From the cell containing the given text, extract its center point as (x, y) coordinate. 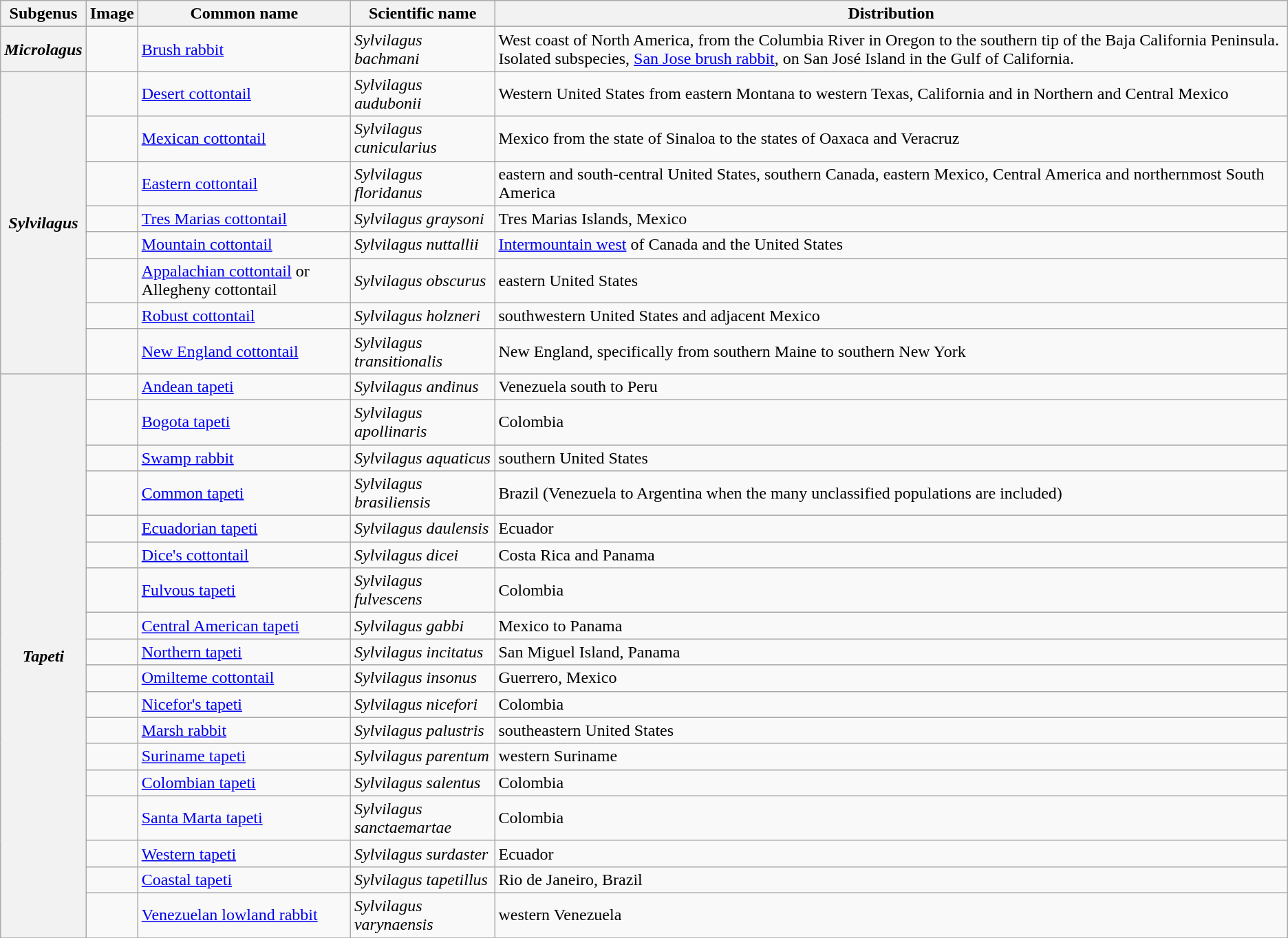
Scientific name (422, 14)
Northern tapeti (244, 652)
New England, specifically from southern Maine to southern New York (891, 351)
Common tapeti (244, 494)
Sylvilagus andinus (422, 386)
western Venezuela (891, 915)
Sylvilagus bachmani (422, 50)
Subgenus (43, 14)
Robust cottontail (244, 316)
Sylvilagus apollinaris (422, 422)
Sylvilagus daulensis (422, 529)
Rio de Janeiro, Brazil (891, 880)
Sylvilagus varynaensis (422, 915)
Sylvilagus (43, 223)
Colombian tapeti (244, 783)
Sylvilagus sanctaemartae (422, 818)
Western United States from eastern Montana to western Texas, California and in Northern and Central Mexico (891, 94)
Sylvilagus dicei (422, 555)
Western tapeti (244, 853)
southwestern United States and adjacent Mexico (891, 316)
Central American tapeti (244, 626)
Sylvilagus obscurus (422, 281)
southern United States (891, 457)
Sylvilagus aquaticus (422, 457)
Distribution (891, 14)
Mexico to Panama (891, 626)
Sylvilagus salentus (422, 783)
Sylvilagus nicefori (422, 704)
Sylvilagus insonus (422, 678)
Mexico from the state of Sinaloa to the states of Oaxaca and Veracruz (891, 139)
Ecuadorian tapeti (244, 529)
Sylvilagus fulvescens (422, 590)
Sylvilagus graysoni (422, 219)
Nicefor's tapeti (244, 704)
Swamp rabbit (244, 457)
Brazil (Venezuela to Argentina when the many unclassified populations are included) (891, 494)
Sylvilagus palustris (422, 730)
Bogota tapeti (244, 422)
Mexican cottontail (244, 139)
Sylvilagus transitionalis (422, 351)
Sylvilagus tapetillus (422, 880)
Venezuelan lowland rabbit (244, 915)
Guerrero, Mexico (891, 678)
Tres Marias cottontail (244, 219)
Sylvilagus nuttallii (422, 245)
Fulvous tapeti (244, 590)
western Suriname (891, 756)
Brush rabbit (244, 50)
Sylvilagus audubonii (422, 94)
Coastal tapeti (244, 880)
southeastern United States (891, 730)
Tapeti (43, 655)
New England cottontail (244, 351)
Sylvilagus floridanus (422, 183)
Desert cottontail (244, 94)
Common name (244, 14)
Andean tapeti (244, 386)
Sylvilagus incitatus (422, 652)
Mountain cottontail (244, 245)
Costa Rica and Panama (891, 555)
Sylvilagus holzneri (422, 316)
Dice's cottontail (244, 555)
Santa Marta tapeti (244, 818)
Eastern cottontail (244, 183)
Intermountain west of Canada and the United States (891, 245)
Microlagus (43, 50)
Image (111, 14)
Sylvilagus surdaster (422, 853)
Marsh rabbit (244, 730)
Tres Marias Islands, Mexico (891, 219)
Sylvilagus gabbi (422, 626)
eastern and south-central United States, southern Canada, eastern Mexico, Central America and northernmost South America (891, 183)
Appalachian cottontail or Allegheny cottontail (244, 281)
Omilteme cottontail (244, 678)
Sylvilagus parentum (422, 756)
eastern United States (891, 281)
Sylvilagus brasiliensis (422, 494)
San Miguel Island, Panama (891, 652)
Suriname tapeti (244, 756)
Sylvilagus cunicularius (422, 139)
Venezuela south to Peru (891, 386)
